Search for the cell housing the specified text and yield its (X, Y) center coordinate. 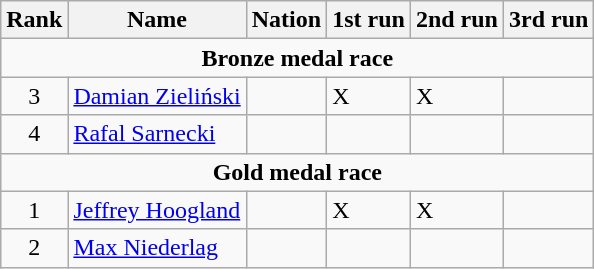
1 (34, 210)
Name (157, 20)
3 (34, 96)
2 (34, 248)
Rank (34, 20)
Gold medal race (298, 172)
Damian Zieliński (157, 96)
Jeffrey Hoogland (157, 210)
4 (34, 134)
Nation (286, 20)
Rafal Sarnecki (157, 134)
3rd run (548, 20)
2nd run (456, 20)
Bronze medal race (298, 58)
Max Niederlag (157, 248)
1st run (369, 20)
